For the text-containing cell, return its midpoint in (x, y) coordinate format. 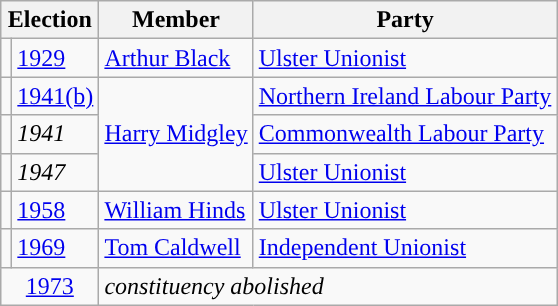
Election (50, 20)
Arthur Black (176, 58)
1973 (50, 286)
Member (176, 20)
1941 (56, 134)
Harry Midgley (176, 134)
constituency abolished (328, 286)
Commonwealth Labour Party (405, 134)
1941(b) (56, 96)
Independent Unionist (405, 248)
1969 (56, 248)
1929 (56, 58)
1958 (56, 210)
Party (405, 20)
Tom Caldwell (176, 248)
Northern Ireland Labour Party (405, 96)
1947 (56, 172)
William Hinds (176, 210)
